Locate the cell with the specified text and output its (X, Y) center coordinate. 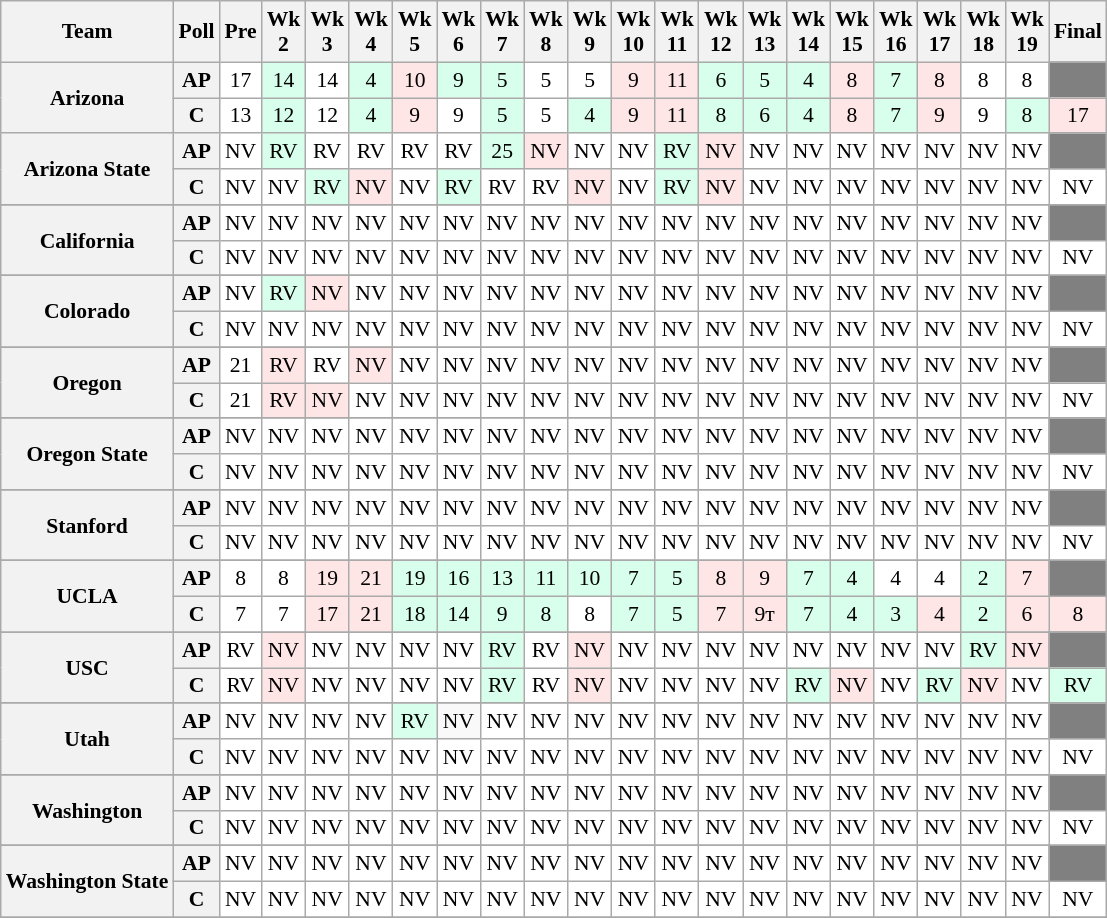
Arizona (88, 98)
Poll (196, 32)
Stanford (88, 526)
Team (88, 32)
3 (896, 615)
Wk7 (502, 32)
25 (502, 152)
Wk5 (415, 32)
Wk13 (765, 32)
Wk3 (327, 32)
Wk12 (721, 32)
Wk6 (459, 32)
Arizona State (88, 170)
Wk16 (896, 32)
Wk8 (546, 32)
Oregon State (88, 454)
Oregon (88, 382)
Wk19 (1027, 32)
Wk18 (983, 32)
Wk11 (677, 32)
Final (1078, 32)
9т (765, 615)
UCLA (88, 596)
Wk15 (852, 32)
Utah (88, 740)
Pre (241, 32)
USC (88, 668)
Wk10 (633, 32)
16 (459, 579)
Colorado (88, 312)
California (88, 240)
Wk17 (940, 32)
Washington State (88, 882)
Wk14 (808, 32)
Wk9 (590, 32)
Washington (88, 810)
Wk4 (371, 32)
18 (415, 615)
Wk2 (284, 32)
